Output the (X, Y) coordinate of the center of the cell containing the given text.  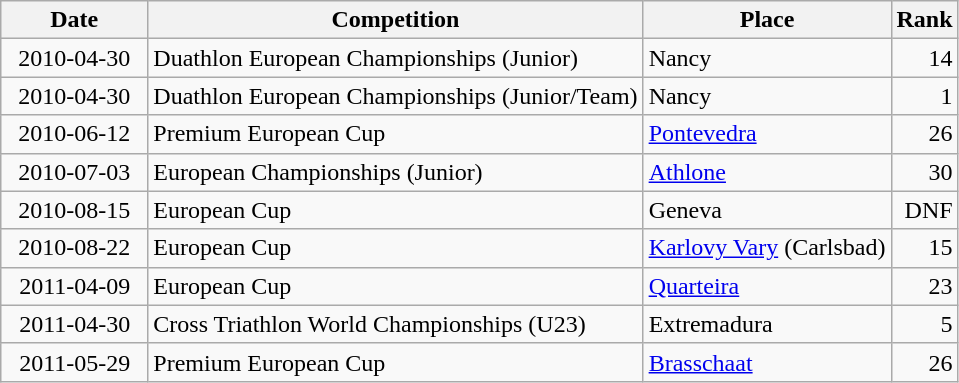
1 (924, 96)
DNF (924, 210)
2011-05-29 (74, 362)
Duathlon European Championships (Junior/Team) (396, 96)
European Championships (Junior) (396, 172)
Duathlon European Championships (Junior) (396, 58)
Place (767, 20)
14 (924, 58)
2010-08-22 (74, 248)
2010-08-15 (74, 210)
Pontevedra (767, 134)
Date (74, 20)
Rank (924, 20)
2011-04-09 (74, 286)
Extremadura (767, 324)
Geneva (767, 210)
Cross Triathlon World Championships (U23) (396, 324)
Karlovy Vary (Carlsbad) (767, 248)
Competition (396, 20)
Quarteira (767, 286)
15 (924, 248)
23 (924, 286)
Brasschaat (767, 362)
Athlone (767, 172)
5 (924, 324)
2010-06-12 (74, 134)
30 (924, 172)
2010-07-03 (74, 172)
2011-04-30 (74, 324)
